Detect which cell encompasses the target text, then output its [X, Y] center coordinate. 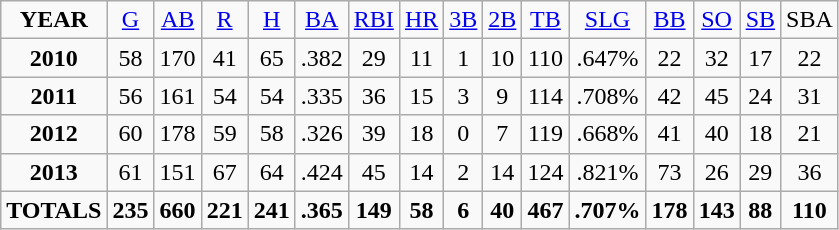
SB [760, 20]
.668% [608, 134]
.424 [322, 172]
161 [178, 96]
BA [322, 20]
660 [178, 210]
114 [546, 96]
221 [224, 210]
73 [670, 172]
H [272, 20]
59 [224, 134]
64 [272, 172]
HR [421, 20]
TOTALS [54, 210]
24 [760, 96]
39 [374, 134]
65 [272, 58]
143 [716, 210]
6 [464, 210]
170 [178, 58]
.707% [608, 210]
SBA [810, 20]
.647% [608, 58]
32 [716, 58]
TB [546, 20]
AB [178, 20]
7 [502, 134]
235 [130, 210]
.821% [608, 172]
17 [760, 58]
15 [421, 96]
.335 [322, 96]
67 [224, 172]
151 [178, 172]
YEAR [54, 20]
0 [464, 134]
9 [502, 96]
2013 [54, 172]
2011 [54, 96]
2 [464, 172]
2010 [54, 58]
467 [546, 210]
42 [670, 96]
3 [464, 96]
61 [130, 172]
R [224, 20]
60 [130, 134]
149 [374, 210]
21 [810, 134]
2012 [54, 134]
119 [546, 134]
3B [464, 20]
.326 [322, 134]
241 [272, 210]
G [130, 20]
124 [546, 172]
56 [130, 96]
2B [502, 20]
1 [464, 58]
.365 [322, 210]
.708% [608, 96]
10 [502, 58]
SLG [608, 20]
BB [670, 20]
11 [421, 58]
.382 [322, 58]
RBI [374, 20]
SO [716, 20]
26 [716, 172]
31 [810, 96]
88 [760, 210]
